Locate the cell with the specified text and output its (X, Y) center coordinate. 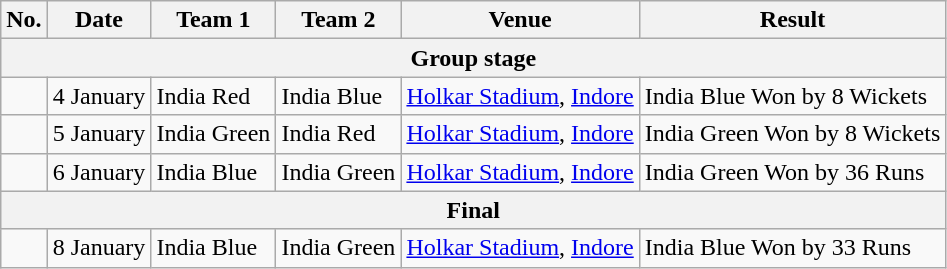
India Blue Won by 8 Wickets (792, 96)
No. (24, 20)
6 January (99, 172)
8 January (99, 248)
India Blue Won by 33 Runs (792, 248)
Result (792, 20)
4 January (99, 96)
Final (474, 210)
5 January (99, 134)
Date (99, 20)
Venue (520, 20)
Team 1 (214, 20)
India Green Won by 36 Runs (792, 172)
India Green Won by 8 Wickets (792, 134)
Team 2 (338, 20)
Group stage (474, 58)
